Output the (x, y) coordinate of the center of the cell containing the given text.  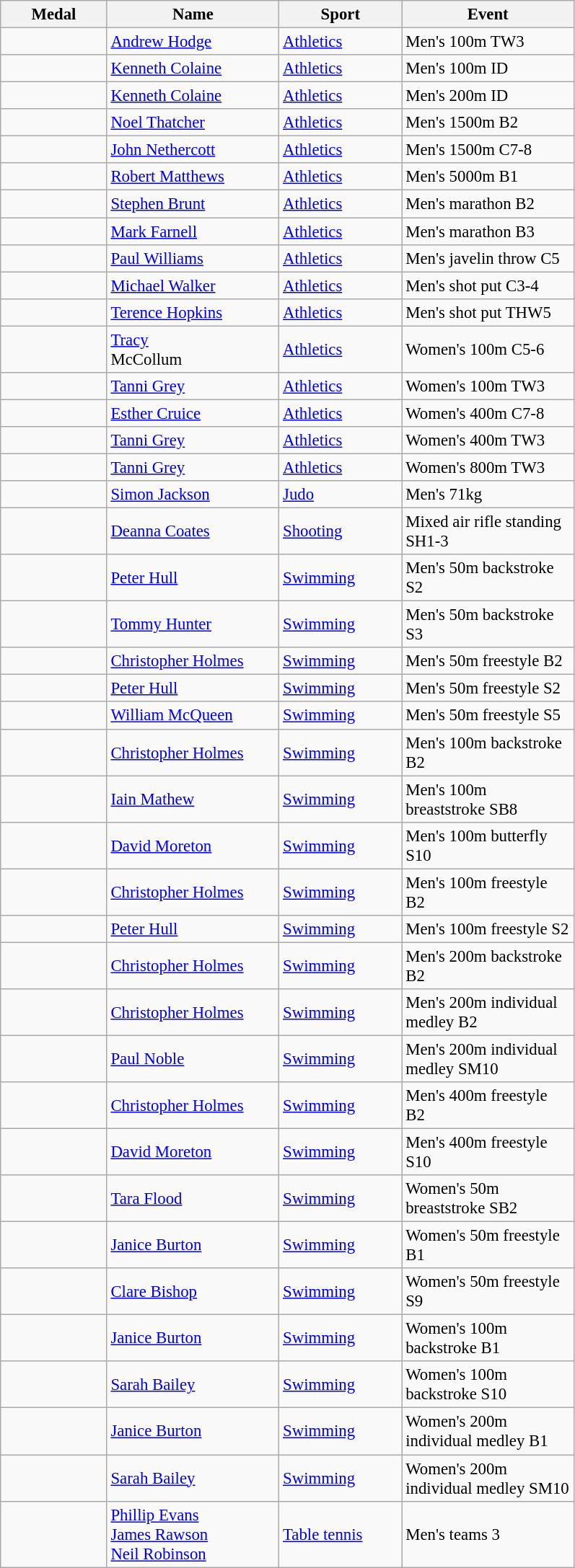
Men's 50m backstroke S2 (488, 578)
Iain Mathew (193, 799)
Paul Noble (193, 1058)
Women's 100m backstroke S10 (488, 1384)
Esther Cruice (193, 413)
TracyMcCollum (193, 349)
Noel Thatcher (193, 123)
Table tennis (341, 1534)
Men's 200m ID (488, 96)
Robert Matthews (193, 177)
Simon Jackson (193, 495)
Men's 1500m C7-8 (488, 150)
Mark Farnell (193, 231)
Women's 200m individual medley SM10 (488, 1478)
Women's 400m C7-8 (488, 413)
Women's 100m TW3 (488, 386)
Women's 800m TW3 (488, 467)
Men's 100m butterfly S10 (488, 845)
Women's 50m freestyle B1 (488, 1246)
Paul Williams (193, 258)
Judo (341, 495)
Women's 50m freestyle S9 (488, 1292)
Men's marathon B3 (488, 231)
Stephen Brunt (193, 204)
Men's shot put THW5 (488, 312)
Men's 200m individual medley SM10 (488, 1058)
Clare Bishop (193, 1292)
Men's 5000m B1 (488, 177)
Men's 400m freestyle B2 (488, 1106)
Men's 100m freestyle B2 (488, 892)
Men's teams 3 (488, 1534)
Men's 50m freestyle S2 (488, 688)
Medal (53, 14)
Phillip Evans James Rawson Neil Robinson (193, 1534)
Women's 100m C5-6 (488, 349)
Men's 71kg (488, 495)
Deanna Coates (193, 532)
Men's 100m ID (488, 68)
Name (193, 14)
Men's javelin throw C5 (488, 258)
Mixed air rifle standing SH1-3 (488, 532)
Tommy Hunter (193, 624)
Men's marathon B2 (488, 204)
Men's 200m backstroke B2 (488, 966)
Men's shot put C3-4 (488, 285)
Women's 200m individual medley B1 (488, 1432)
Women's 50m breaststroke SB2 (488, 1198)
Men's 100m TW3 (488, 42)
Michael Walker (193, 285)
Sport (341, 14)
Event (488, 14)
Terence Hopkins (193, 312)
Men's 1500m B2 (488, 123)
Men's 50m freestyle B2 (488, 661)
Shooting (341, 532)
Men's 400m freestyle S10 (488, 1152)
Men's 100m backstroke B2 (488, 753)
Women's 100m backstroke B1 (488, 1338)
Men's 200m individual medley B2 (488, 1012)
Andrew Hodge (193, 42)
Men's 50m freestyle S5 (488, 716)
John Nethercott (193, 150)
Men's 100m freestyle S2 (488, 929)
William McQueen (193, 716)
Women's 400m TW3 (488, 440)
Men's 50m backstroke S3 (488, 624)
Men's 100m breaststroke SB8 (488, 799)
Tara Flood (193, 1198)
